Capture the cell that displays the provided text and extract its [X, Y] central coordinate. 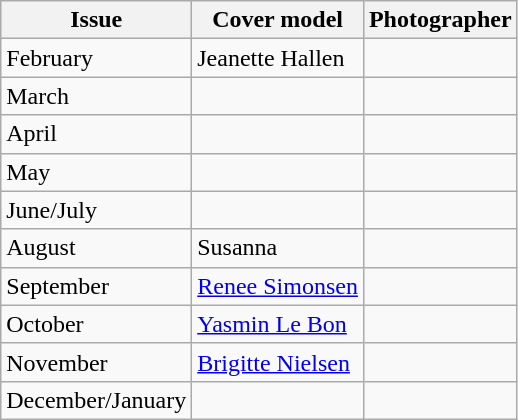
June/July [96, 210]
Cover model [278, 20]
November [96, 362]
February [96, 58]
Brigitte Nielsen [278, 362]
August [96, 248]
Renee Simonsen [278, 286]
Yasmin Le Bon [278, 324]
April [96, 134]
Photographer [440, 20]
Jeanette Hallen [278, 58]
October [96, 324]
September [96, 286]
March [96, 96]
Issue [96, 20]
December/January [96, 400]
May [96, 172]
Susanna [278, 248]
